From the cell containing the given text, extract its center point as (X, Y) coordinate. 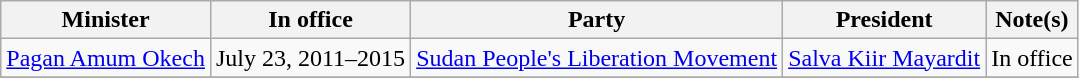
Party (597, 20)
Pagan Amum Okech (106, 58)
July 23, 2011–2015 (310, 58)
Salva Kiir Mayardit (884, 58)
Sudan People's Liberation Movement (597, 58)
Minister (106, 20)
Note(s) (1032, 20)
President (884, 20)
